Provide the (x, y) coordinate of the cell's center where the given text is located.  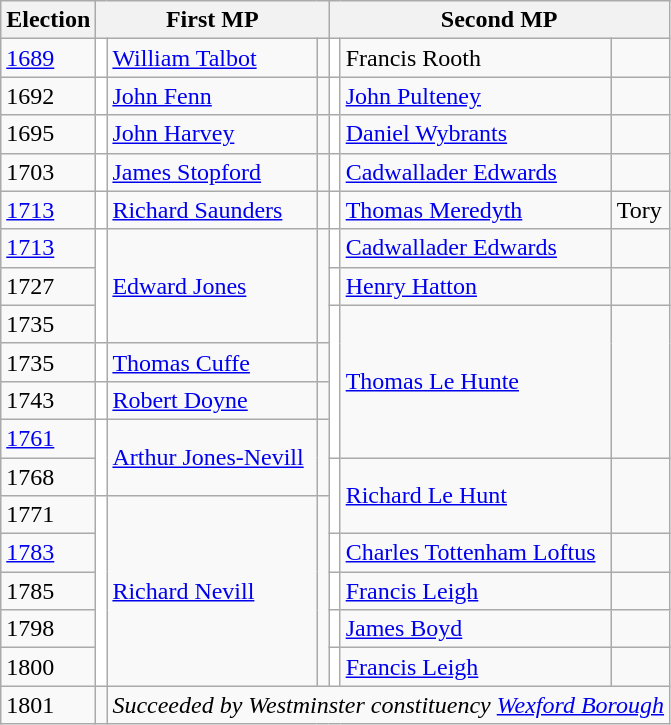
1727 (48, 286)
First MP (212, 20)
John Pulteney (476, 96)
Thomas Meredyth (476, 210)
James Stopford (212, 172)
1743 (48, 400)
Henry Hatton (476, 286)
1692 (48, 96)
1771 (48, 515)
1801 (48, 705)
1800 (48, 667)
Daniel Wybrants (476, 134)
1768 (48, 477)
1703 (48, 172)
Richard Saunders (212, 210)
1785 (48, 591)
James Boyd (476, 629)
1798 (48, 629)
Tory (640, 210)
Edward Jones (212, 286)
Charles Tottenham Loftus (476, 553)
William Talbot (212, 58)
Succeeded by Westminster constituency Wexford Borough (388, 705)
Election (48, 20)
1695 (48, 134)
Richard Le Hunt (476, 496)
Thomas Cuffe (212, 362)
John Harvey (212, 134)
1761 (48, 438)
Robert Doyne (212, 400)
Thomas Le Hunte (476, 381)
Richard Nevill (212, 591)
Arthur Jones-Nevill (212, 457)
1689 (48, 58)
Francis Rooth (476, 58)
Second MP (500, 20)
John Fenn (212, 96)
1783 (48, 553)
